Find where the given text appears and provide that cell's center as (x, y) coordinate. 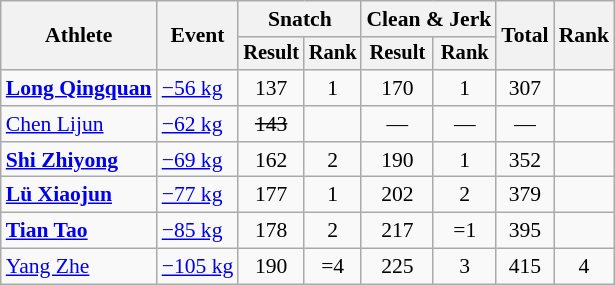
Snatch (300, 19)
4 (584, 267)
−56 kg (198, 88)
Total (524, 36)
−69 kg (198, 160)
−77 kg (198, 195)
202 (397, 195)
170 (397, 88)
225 (397, 267)
137 (271, 88)
307 (524, 88)
352 (524, 160)
−62 kg (198, 124)
Tian Tao (79, 231)
Shi Zhiyong (79, 160)
217 (397, 231)
−105 kg (198, 267)
162 (271, 160)
Athlete (79, 36)
415 (524, 267)
−85 kg (198, 231)
Long Qingquan (79, 88)
Chen Lijun (79, 124)
379 (524, 195)
178 (271, 231)
177 (271, 195)
395 (524, 231)
Lü Xiaojun (79, 195)
=4 (333, 267)
Yang Zhe (79, 267)
3 (464, 267)
Event (198, 36)
=1 (464, 231)
Clean & Jerk (428, 19)
143 (271, 124)
